Provide the [x, y] coordinate of the cell's center where the given text is located.  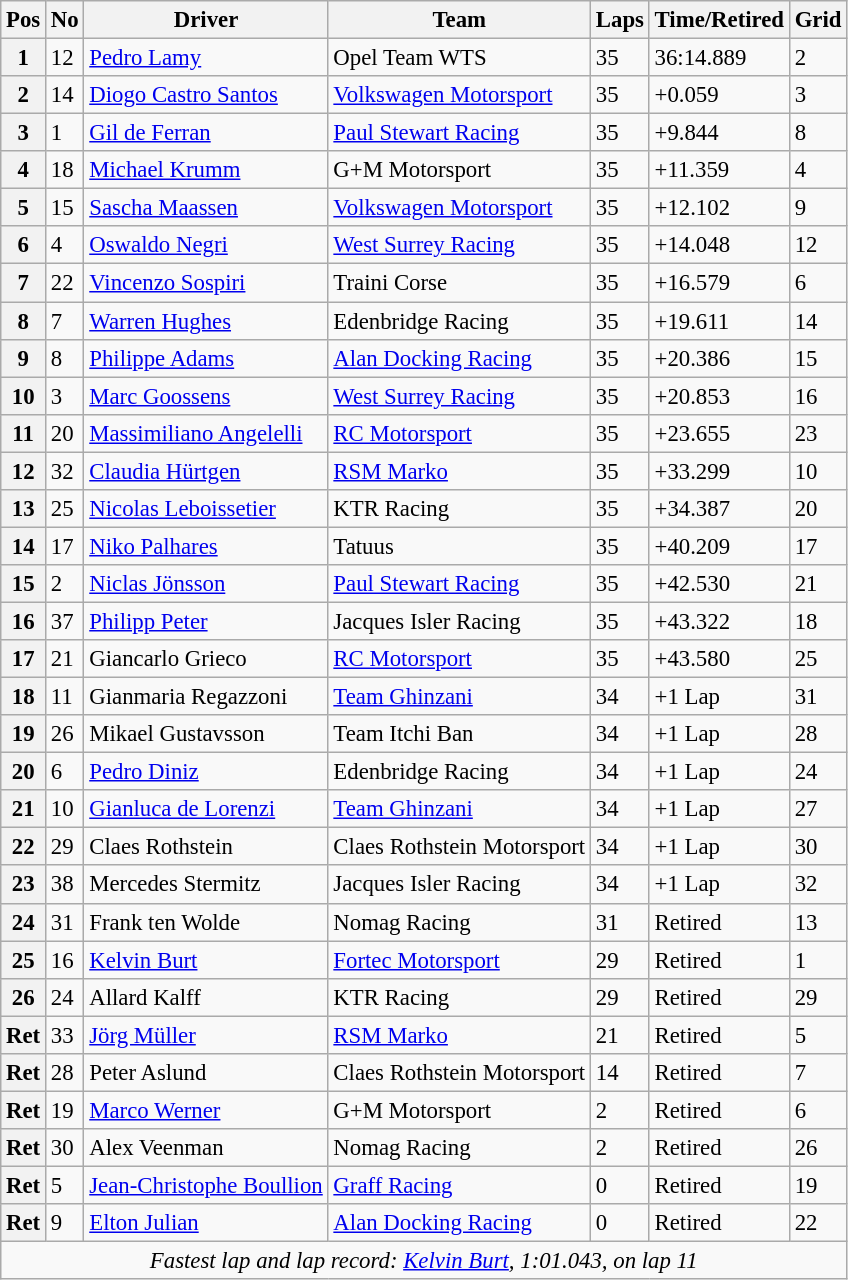
+12.102 [719, 208]
Sascha Maassen [206, 208]
Time/Retired [719, 20]
Claudia Hürtgen [206, 471]
+9.844 [719, 133]
36:14.889 [719, 58]
Jörg Müller [206, 1035]
+19.611 [719, 321]
Grid [818, 20]
Frank ten Wolde [206, 922]
Gil de Ferran [206, 133]
Philipp Peter [206, 621]
+43.322 [719, 621]
Fortec Motorsport [459, 960]
Massimiliano Angelelli [206, 433]
+14.048 [719, 245]
Allard Kalff [206, 997]
Traini Corse [459, 283]
+33.299 [719, 471]
+20.853 [719, 396]
+0.059 [719, 95]
+43.580 [719, 659]
+20.386 [719, 358]
+40.209 [719, 546]
+23.655 [719, 433]
Niko Palhares [206, 546]
Pos [24, 20]
Driver [206, 20]
Alex Veenman [206, 1148]
27 [818, 809]
Giancarlo Grieco [206, 659]
Marco Werner [206, 1110]
37 [65, 621]
Elton Julian [206, 1223]
Warren Hughes [206, 321]
No [65, 20]
+34.387 [719, 509]
Michael Krumm [206, 170]
Claes Rothstein [206, 847]
Gianmaria Regazzoni [206, 697]
Pedro Diniz [206, 772]
+16.579 [719, 283]
Jean-Christophe Boullion [206, 1185]
Gianluca de Lorenzi [206, 809]
Peter Aslund [206, 1073]
Team [459, 20]
Laps [620, 20]
+42.530 [719, 584]
Diogo Castro Santos [206, 95]
Graff Racing [459, 1185]
38 [65, 885]
Kelvin Burt [206, 960]
Opel Team WTS [459, 58]
Mikael Gustavsson [206, 734]
Mercedes Stermitz [206, 885]
Niclas Jönsson [206, 584]
Oswaldo Negri [206, 245]
Team Itchi Ban [459, 734]
Pedro Lamy [206, 58]
+11.359 [719, 170]
Nicolas Leboissetier [206, 509]
Tatuus [459, 546]
Philippe Adams [206, 358]
Vincenzo Sospiri [206, 283]
33 [65, 1035]
Fastest lap and lap record: Kelvin Burt, 1:01.043, on lap 11 [424, 1261]
Marc Goossens [206, 396]
